Find where the given text appears and provide that cell's center as [x, y] coordinate. 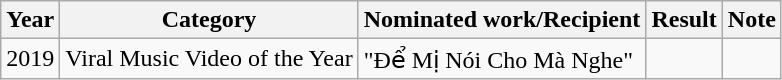
Category [209, 20]
Note [752, 20]
"Để Mị Nói Cho Mà Nghe" [502, 59]
Year [30, 20]
Result [684, 20]
Nominated work/Recipient [502, 20]
Viral Music Video of the Year [209, 59]
2019 [30, 59]
